Detect which cell encompasses the target text, then output its [X, Y] center coordinate. 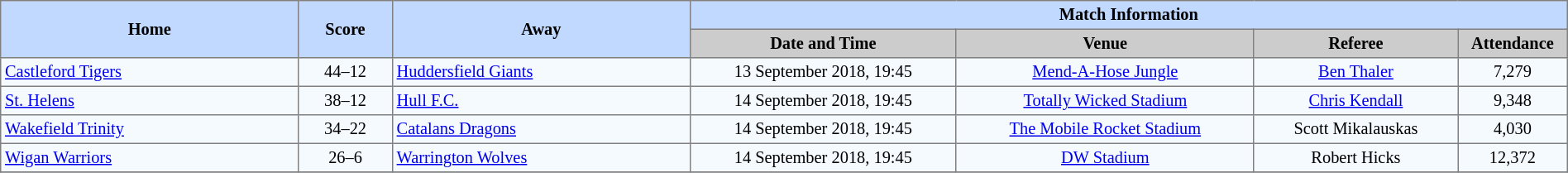
Venue [1105, 43]
DW Stadium [1105, 157]
Ben Thaler [1355, 72]
Robert Hicks [1355, 157]
7,279 [1513, 72]
Hull F.C. [541, 100]
9,348 [1513, 100]
38–12 [346, 100]
Score [346, 30]
12,372 [1513, 157]
Referee [1355, 43]
Wigan Warriors [150, 157]
Catalans Dragons [541, 129]
St. Helens [150, 100]
4,030 [1513, 129]
Match Information [1128, 15]
Date and Time [823, 43]
Scott Mikalauskas [1355, 129]
Huddersfield Giants [541, 72]
26–6 [346, 157]
34–22 [346, 129]
Wakefield Trinity [150, 129]
Away [541, 30]
Chris Kendall [1355, 100]
44–12 [346, 72]
Warrington Wolves [541, 157]
The Mobile Rocket Stadium [1105, 129]
Castleford Tigers [150, 72]
Totally Wicked Stadium [1105, 100]
Home [150, 30]
Mend-A-Hose Jungle [1105, 72]
Attendance [1513, 43]
13 September 2018, 19:45 [823, 72]
